Provide the [x, y] coordinate of the cell's center where the given text is located.  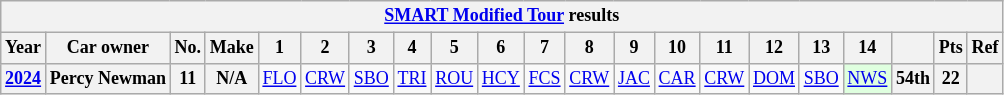
2024 [24, 78]
4 [412, 48]
HCY [500, 78]
1 [280, 48]
6 [500, 48]
10 [677, 48]
9 [634, 48]
13 [821, 48]
No. [188, 48]
Year [24, 48]
N/A [232, 78]
7 [544, 48]
22 [950, 78]
CAR [677, 78]
14 [868, 48]
DOM [774, 78]
12 [774, 48]
Ref [985, 48]
8 [590, 48]
TRI [412, 78]
54th [914, 78]
JAC [634, 78]
3 [371, 48]
FLO [280, 78]
SMART Modified Tour results [502, 16]
Car owner [108, 48]
FCS [544, 78]
2 [326, 48]
5 [454, 48]
Percy Newman [108, 78]
Make [232, 48]
Pts [950, 48]
NWS [868, 78]
ROU [454, 78]
